Extract the (x, y) coordinate from the center of the cell holding the provided text.  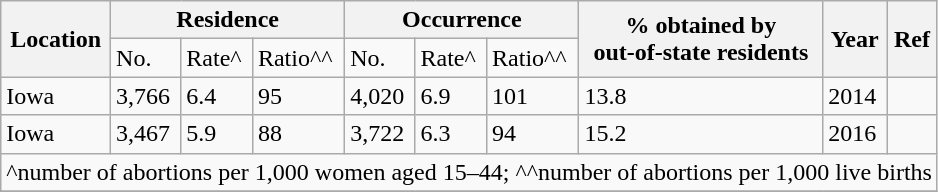
95 (298, 96)
3,766 (146, 96)
2014 (855, 96)
Occurrence (462, 20)
94 (533, 134)
15.2 (701, 134)
3,722 (380, 134)
6.3 (451, 134)
Location (56, 39)
^number of abortions per 1,000 women aged 15–44; ^^number of abortions per 1,000 live births (470, 172)
88 (298, 134)
6.4 (217, 96)
13.8 (701, 96)
Residence (228, 20)
% obtained byout-of-state residents (701, 39)
101 (533, 96)
5.9 (217, 134)
2016 (855, 134)
6.9 (451, 96)
4,020 (380, 96)
Year (855, 39)
3,467 (146, 134)
Ref (912, 39)
